Scan for the cell matching the given text and deliver its [X, Y] coordinate at center. 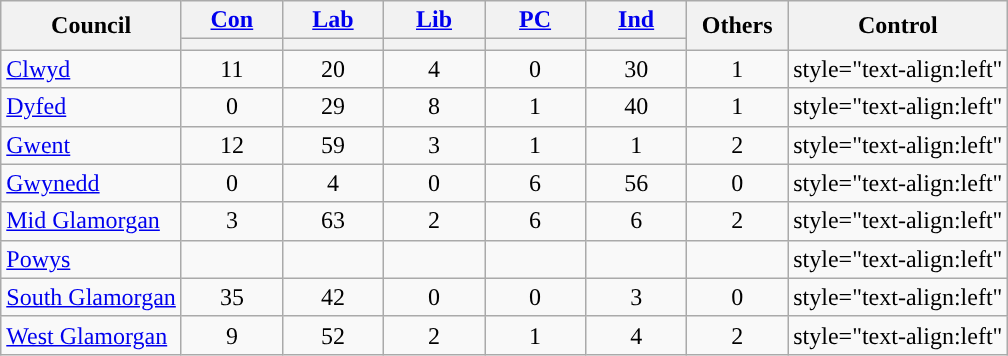
9 [232, 335]
30 [636, 69]
8 [434, 107]
Control [898, 26]
Lib [434, 20]
Powys [92, 259]
Ind [636, 20]
Lab [332, 20]
South Glamorgan [92, 297]
35 [232, 297]
PC [536, 20]
West Glamorgan [92, 335]
Gwynedd [92, 183]
29 [332, 107]
Dyfed [92, 107]
Council [92, 26]
40 [636, 107]
11 [232, 69]
Mid Glamorgan [92, 221]
59 [332, 145]
42 [332, 297]
56 [636, 183]
52 [332, 335]
Con [232, 20]
Others [738, 26]
20 [332, 69]
Gwent [92, 145]
12 [232, 145]
63 [332, 221]
Clwyd [92, 69]
